Find where the given text appears and provide that cell's center as [X, Y] coordinate. 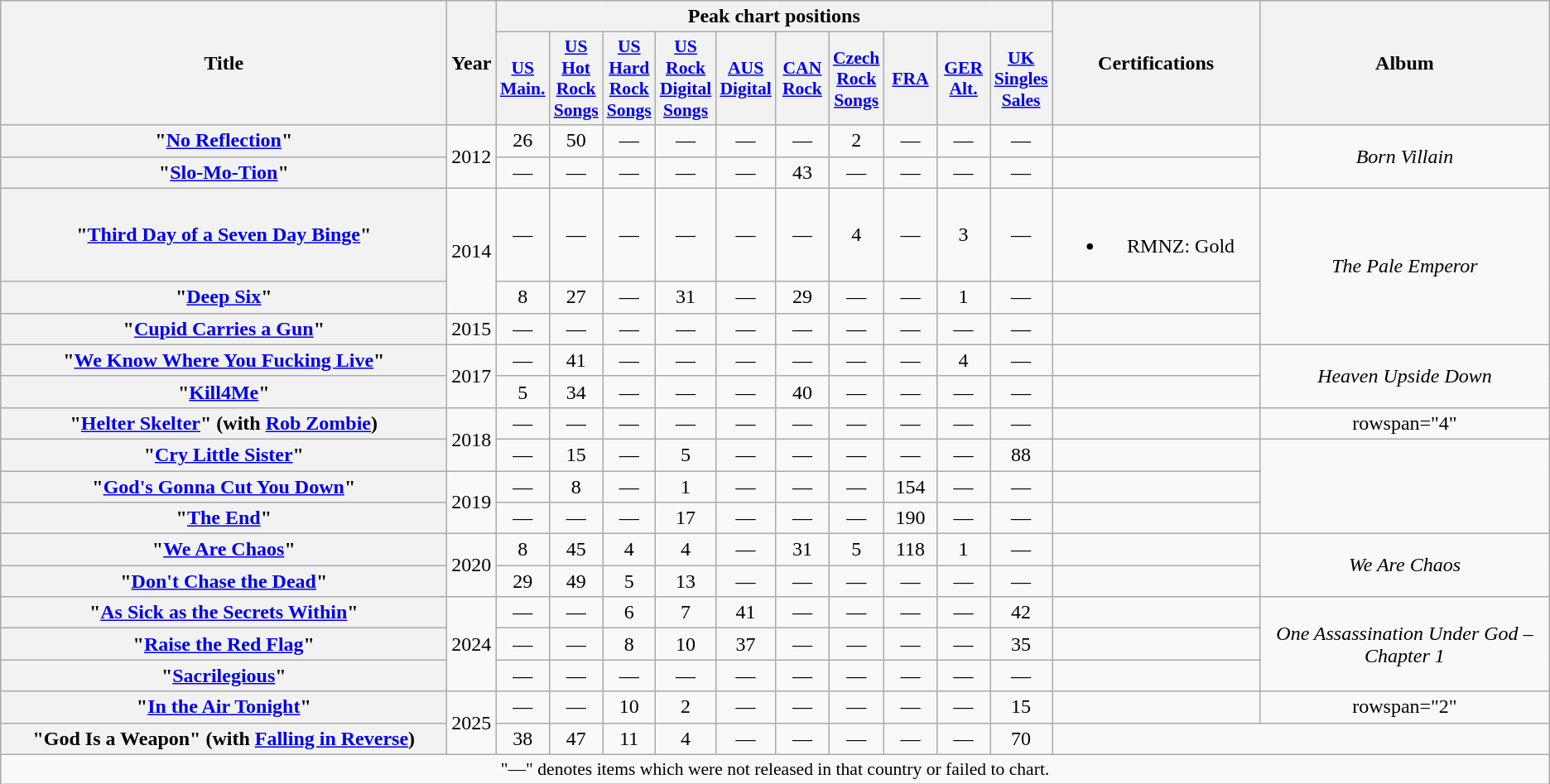
38 [523, 738]
We Are Chaos [1405, 565]
rowspan="4" [1405, 423]
190 [910, 518]
47 [576, 738]
US Hot Rock Songs [576, 79]
Album [1405, 63]
6 [629, 613]
40 [802, 392]
"In the Air Tonight" [224, 707]
2025 [472, 723]
118 [910, 550]
US Rock Digital Songs [686, 79]
AUS Digital [745, 79]
"God's Gonna Cut You Down" [224, 486]
"Don't Chase the Dead" [224, 581]
"Third Day of a Seven Day Binge" [224, 235]
11 [629, 738]
Peak chart positions [774, 17]
17 [686, 518]
Year [472, 63]
Certifications [1156, 63]
34 [576, 392]
"The End" [224, 518]
70 [1022, 738]
2014 [472, 250]
Born Villain [1405, 156]
US Hard Rock Songs [629, 79]
43 [802, 172]
50 [576, 141]
GER Alt. [964, 79]
UK Singles Sales [1022, 79]
One Assassination Under God – Chapter 1 [1405, 644]
"Sacrilegious" [224, 676]
49 [576, 581]
26 [523, 141]
Title [224, 63]
2017 [472, 376]
"Helter Skelter" (with Rob Zombie) [224, 423]
2024 [472, 644]
2018 [472, 439]
"Cupid Carries a Gun" [224, 329]
"—" denotes items which were not released in that country or failed to chart. [775, 769]
"Kill4Me" [224, 392]
Heaven Upside Down [1405, 376]
35 [1022, 644]
2020 [472, 565]
"Slo-Mo-Tion" [224, 172]
"God Is a Weapon" (with Falling in Reverse) [224, 738]
RMNZ: Gold [1156, 235]
2019 [472, 502]
7 [686, 613]
"Cry Little Sister" [224, 455]
3 [964, 235]
13 [686, 581]
rowspan="2" [1405, 707]
"Deep Six" [224, 297]
88 [1022, 455]
37 [745, 644]
154 [910, 486]
USMain. [523, 79]
2015 [472, 329]
FRA [910, 79]
"We Know Where You Fucking Live" [224, 360]
27 [576, 297]
42 [1022, 613]
"We Are Chaos" [224, 550]
"Raise the Red Flag" [224, 644]
"As Sick as the Secrets Within" [224, 613]
2012 [472, 156]
"No Reflection" [224, 141]
Czech Rock Songs [856, 79]
45 [576, 550]
CAN Rock [802, 79]
The Pale Emperor [1405, 267]
